Find where the given text appears and provide that cell's center as (X, Y) coordinate. 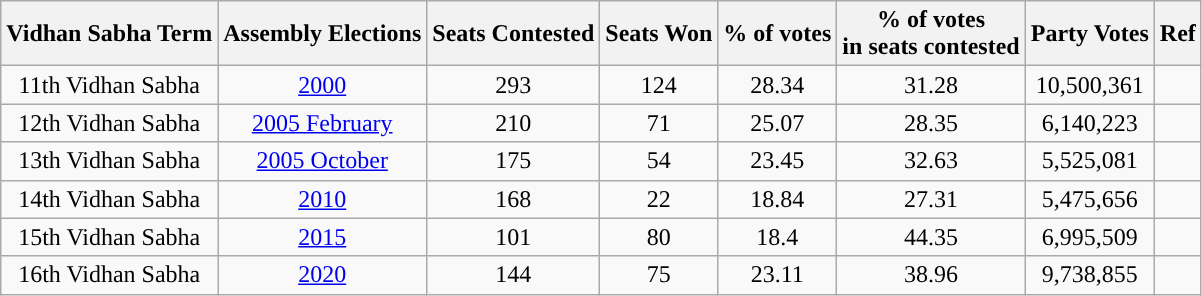
5,525,081 (1090, 161)
6,140,223 (1090, 123)
Vidhan Sabha Term (110, 34)
210 (514, 123)
2020 (322, 275)
54 (659, 161)
23.45 (778, 161)
Seats Contested (514, 34)
75 (659, 275)
124 (659, 85)
23.11 (778, 275)
80 (659, 237)
9,738,855 (1090, 275)
168 (514, 199)
15th Vidhan Sabha (110, 237)
22 (659, 199)
14th Vidhan Sabha (110, 199)
44.35 (931, 237)
144 (514, 275)
12th Vidhan Sabha (110, 123)
27.31 (931, 199)
18.4 (778, 237)
2005 October (322, 161)
11th Vidhan Sabha (110, 85)
18.84 (778, 199)
2000 (322, 85)
2005 February (322, 123)
28.35 (931, 123)
31.28 (931, 85)
2010 (322, 199)
Seats Won (659, 34)
2015 (322, 237)
175 (514, 161)
25.07 (778, 123)
6,995,509 (1090, 237)
28.34 (778, 85)
5,475,656 (1090, 199)
Ref (1178, 34)
Party Votes (1090, 34)
Assembly Elections (322, 34)
% of votes (778, 34)
293 (514, 85)
101 (514, 237)
32.63 (931, 161)
10,500,361 (1090, 85)
38.96 (931, 275)
16th Vidhan Sabha (110, 275)
% of votes in seats contested (931, 34)
13th Vidhan Sabha (110, 161)
71 (659, 123)
